Extract the (x, y) coordinate from the center of the cell holding the provided text.  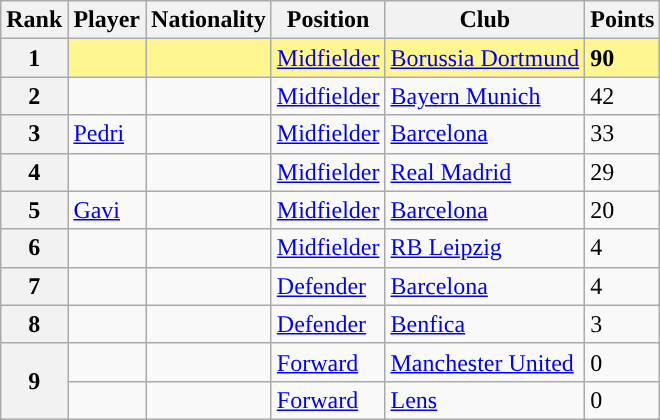
Borussia Dortmund (485, 58)
Rank (34, 20)
Benfica (485, 324)
2 (34, 96)
Points (622, 20)
RB Leipzig (485, 248)
Nationality (209, 20)
Gavi (107, 210)
8 (34, 324)
90 (622, 58)
29 (622, 172)
Pedri (107, 134)
Lens (485, 400)
5 (34, 210)
42 (622, 96)
Player (107, 20)
Club (485, 20)
9 (34, 381)
Bayern Munich (485, 96)
Real Madrid (485, 172)
7 (34, 286)
Manchester United (485, 362)
20 (622, 210)
6 (34, 248)
Position (328, 20)
33 (622, 134)
1 (34, 58)
